Find where the given text appears and provide that cell's center as (X, Y) coordinate. 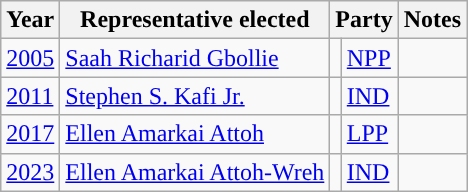
LPP (370, 134)
Year (30, 20)
Saah Richarid Gbollie (195, 58)
Notes (432, 20)
Stephen S. Kafi Jr. (195, 96)
2011 (30, 96)
Ellen Amarkai Attoh (195, 134)
2017 (30, 134)
Ellen Amarkai Attoh-Wreh (195, 172)
2023 (30, 172)
2005 (30, 58)
Party (364, 20)
Representative elected (195, 20)
NPP (370, 58)
